Return (x, y) of the center of cell containing provided text 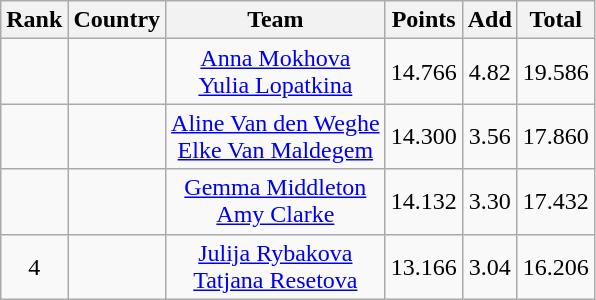
16.206 (556, 266)
13.166 (424, 266)
Add (490, 20)
Anna MokhovaYulia Lopatkina (276, 72)
Team (276, 20)
3.30 (490, 202)
14.132 (424, 202)
Total (556, 20)
14.766 (424, 72)
17.432 (556, 202)
3.04 (490, 266)
3.56 (490, 136)
4 (34, 266)
17.860 (556, 136)
4.82 (490, 72)
Country (117, 20)
19.586 (556, 72)
Rank (34, 20)
Julija RybakovaTatjana Resetova (276, 266)
Aline Van den WegheElke Van Maldegem (276, 136)
14.300 (424, 136)
Gemma MiddletonAmy Clarke (276, 202)
Points (424, 20)
